Capture the cell that displays the provided text and extract its [x, y] central coordinate. 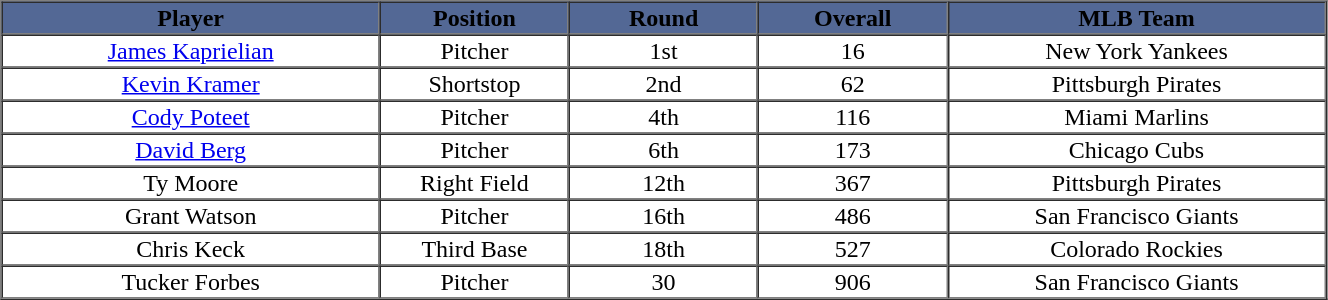
173 [852, 150]
Third Base [474, 248]
Ty Moore [191, 182]
Shortstop [474, 84]
Grant Watson [191, 216]
MLB Team [1136, 18]
David Berg [191, 150]
486 [852, 216]
Chris Keck [191, 248]
Colorado Rockies [1136, 248]
527 [852, 248]
367 [852, 182]
James Kaprielian [191, 50]
1st [664, 50]
Position [474, 18]
Kevin Kramer [191, 84]
Chicago Cubs [1136, 150]
4th [664, 116]
Player [191, 18]
New York Yankees [1136, 50]
116 [852, 116]
6th [664, 150]
Miami Marlins [1136, 116]
Right Field [474, 182]
18th [664, 248]
2nd [664, 84]
12th [664, 182]
16th [664, 216]
906 [852, 282]
62 [852, 84]
30 [664, 282]
16 [852, 50]
Cody Poteet [191, 116]
Round [664, 18]
Overall [852, 18]
Tucker Forbes [191, 282]
